Return (x, y) of the center of cell containing provided text 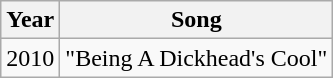
Year (30, 20)
2010 (30, 58)
Song (196, 20)
"Being A Dickhead's Cool" (196, 58)
